Determine the (X, Y) coordinate at the center of the cell enclosing the given text.  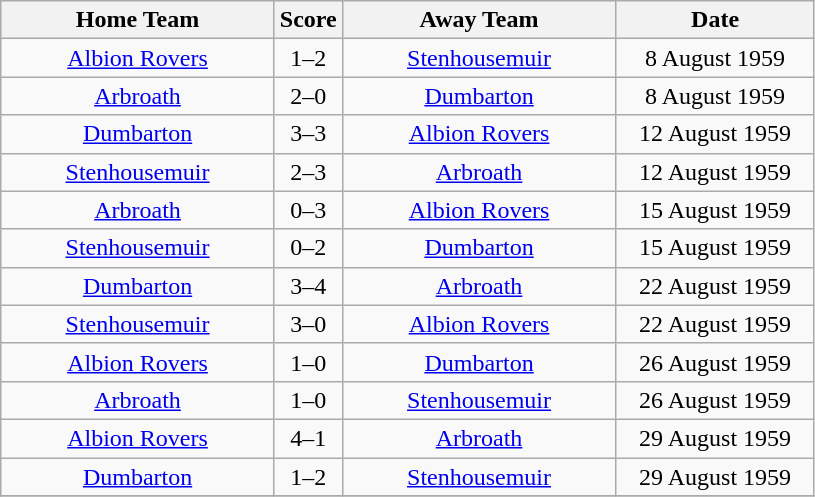
Score (308, 20)
Date (716, 20)
3–4 (308, 286)
4–1 (308, 438)
Away Team (479, 20)
2–3 (308, 172)
3–3 (308, 134)
0–2 (308, 248)
2–0 (308, 96)
0–3 (308, 210)
3–0 (308, 324)
Home Team (138, 20)
